Return the [X, Y] coordinate for the center point of the cell that contains the specified text.  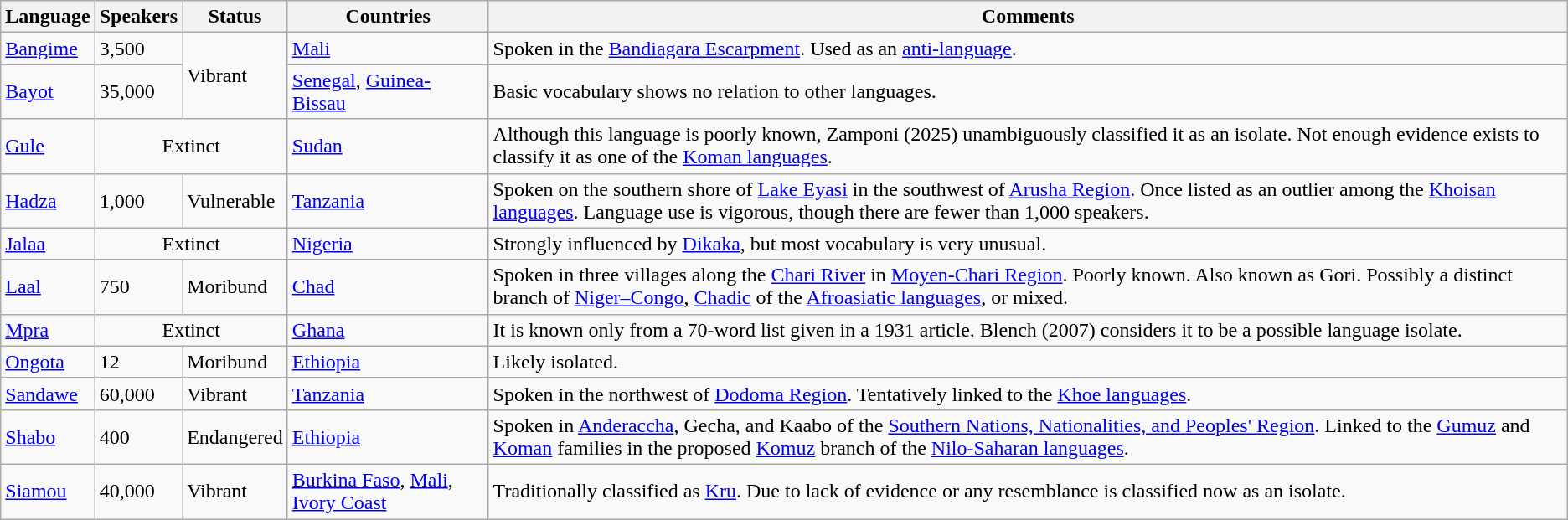
750 [138, 286]
Sandawe [48, 394]
12 [138, 362]
Endangered [235, 437]
400 [138, 437]
35,000 [138, 92]
Mali [388, 49]
Traditionally classified as Kru. Due to lack of evidence or any resemblance is classified now as an isolate. [1028, 491]
Nigeria [388, 244]
Gule [48, 146]
Vulnerable [235, 201]
Sudan [388, 146]
Bangime [48, 49]
40,000 [138, 491]
Bayot [48, 92]
Ghana [388, 330]
Ongota [48, 362]
Mpra [48, 330]
Strongly influenced by Dikaka, but most vocabulary is very unusual. [1028, 244]
Jalaa [48, 244]
Likely isolated. [1028, 362]
Spoken in the northwest of Dodoma Region. Tentatively linked to the Khoe languages. [1028, 394]
Chad [388, 286]
It is known only from a 70-word list given in a 1931 article. Blench (2007) considers it to be a possible language isolate. [1028, 330]
Laal [48, 286]
Comments [1028, 17]
Burkina Faso, Mali, Ivory Coast [388, 491]
Shabo [48, 437]
60,000 [138, 394]
3,500 [138, 49]
Language [48, 17]
Hadza [48, 201]
Senegal, Guinea-Bissau [388, 92]
1,000 [138, 201]
Spoken in the Bandiagara Escarpment. Used as an anti-language. [1028, 49]
Countries [388, 17]
Status [235, 17]
Speakers [138, 17]
Siamou [48, 491]
Basic vocabulary shows no relation to other languages. [1028, 92]
